Scan for the cell matching the given text and deliver its [X, Y] coordinate at center. 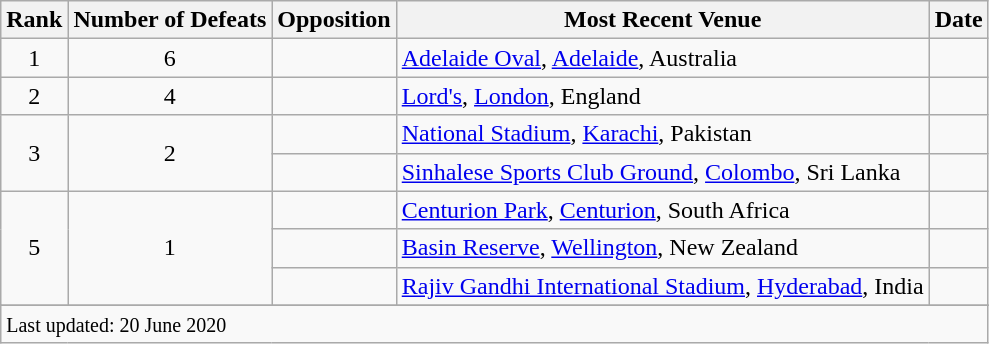
Lord's, London, England [662, 96]
6 [170, 58]
Date [958, 20]
Centurion Park, Centurion, South Africa [662, 210]
Last updated: 20 June 2020 [494, 324]
Basin Reserve, Wellington, New Zealand [662, 248]
Rank [34, 20]
Most Recent Venue [662, 20]
Number of Defeats [170, 20]
5 [34, 248]
Sinhalese Sports Club Ground, Colombo, Sri Lanka [662, 172]
Opposition [334, 20]
National Stadium, Karachi, Pakistan [662, 134]
Adelaide Oval, Adelaide, Australia [662, 58]
4 [170, 96]
3 [34, 153]
Rajiv Gandhi International Stadium, Hyderabad, India [662, 286]
